Return the (X, Y) coordinate for the center point of the cell that contains the specified text.  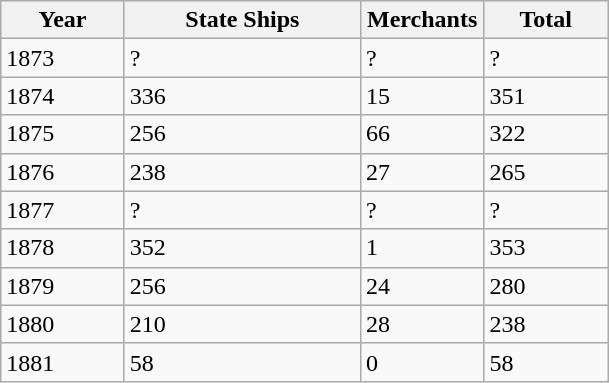
265 (546, 172)
15 (422, 96)
1881 (63, 362)
351 (546, 96)
1877 (63, 210)
1873 (63, 58)
1875 (63, 134)
0 (422, 362)
66 (422, 134)
Total (546, 20)
280 (546, 286)
24 (422, 286)
Merchants (422, 20)
336 (242, 96)
Year (63, 20)
322 (546, 134)
1876 (63, 172)
1874 (63, 96)
28 (422, 324)
353 (546, 248)
27 (422, 172)
1 (422, 248)
1879 (63, 286)
1880 (63, 324)
State Ships (242, 20)
352 (242, 248)
1878 (63, 248)
210 (242, 324)
